For the text-containing cell, return its midpoint in [x, y] coordinate format. 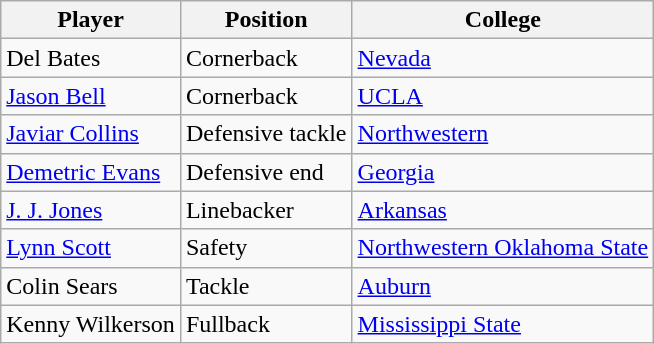
Position [266, 20]
Tackle [266, 286]
Georgia [503, 172]
Northwestern [503, 134]
Demetric Evans [91, 172]
Safety [266, 248]
Javiar Collins [91, 134]
Mississippi State [503, 324]
College [503, 20]
Del Bates [91, 58]
J. J. Jones [91, 210]
Northwestern Oklahoma State [503, 248]
Defensive tackle [266, 134]
Auburn [503, 286]
Colin Sears [91, 286]
Lynn Scott [91, 248]
Arkansas [503, 210]
UCLA [503, 96]
Player [91, 20]
Defensive end [266, 172]
Fullback [266, 324]
Jason Bell [91, 96]
Linebacker [266, 210]
Nevada [503, 58]
Kenny Wilkerson [91, 324]
